Determine the [X, Y] coordinate at the center of the cell enclosing the given text.  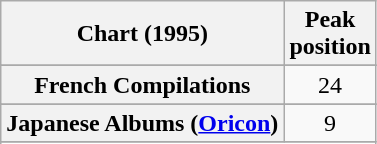
9 [330, 123]
French Compilations [142, 85]
Peakposition [330, 34]
Japanese Albums (Oricon) [142, 123]
Chart (1995) [142, 34]
24 [330, 85]
